Extract the [X, Y] coordinate from the center of the cell holding the provided text.  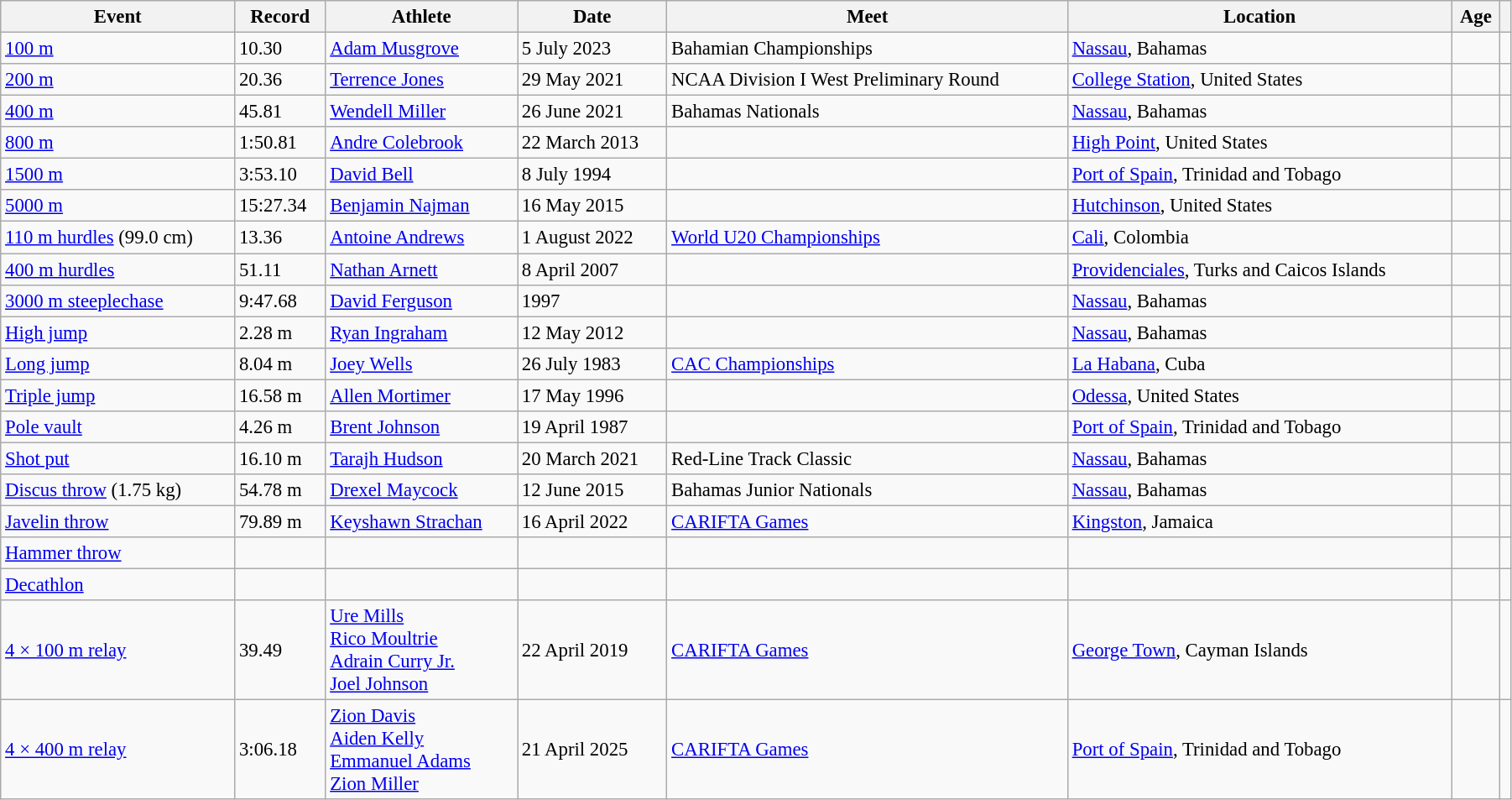
Decathlon [117, 585]
51.11 [280, 269]
World U20 Championships [868, 238]
Date [592, 17]
Kingston, Jamaica [1259, 521]
15:27.34 [280, 206]
5000 m [117, 206]
21 April 2025 [592, 750]
CAC Championships [868, 363]
Antoine Andrews [421, 238]
Event [117, 17]
3000 m steeplechase [117, 301]
1500 m [117, 175]
Zion DavisAiden KellyEmmanuel AdamsZion Miller [421, 750]
Andre Colebrook [421, 143]
Drexel Maycock [421, 490]
Odessa, United States [1259, 395]
400 m [117, 112]
Terrence Jones [421, 80]
Long jump [117, 363]
1:50.81 [280, 143]
1997 [592, 301]
4 × 100 m relay [117, 650]
3:06.18 [280, 750]
NCAA Division I West Preliminary Round [868, 80]
17 May 1996 [592, 395]
110 m hurdles (99.0 cm) [117, 238]
Age [1476, 17]
Brent Johnson [421, 427]
Ryan Ingraham [421, 332]
Hammer throw [117, 553]
High Point, United States [1259, 143]
Keyshawn Strachan [421, 521]
1 August 2022 [592, 238]
Red-Line Track Classic [868, 458]
Wendell Miller [421, 112]
Providenciales, Turks and Caicos Islands [1259, 269]
Triple jump [117, 395]
10.30 [280, 49]
45.81 [280, 112]
Bahamas Nationals [868, 112]
54.78 m [280, 490]
8 April 2007 [592, 269]
16 May 2015 [592, 206]
12 June 2015 [592, 490]
Location [1259, 17]
79.89 m [280, 521]
Nathan Arnett [421, 269]
4.26 m [280, 427]
Bahamas Junior Nationals [868, 490]
Adam Musgrove [421, 49]
Javelin throw [117, 521]
Benjamin Najman [421, 206]
400 m hurdles [117, 269]
9:47.68 [280, 301]
800 m [117, 143]
George Town, Cayman Islands [1259, 650]
13.36 [280, 238]
16 April 2022 [592, 521]
26 July 1983 [592, 363]
Shot put [117, 458]
29 May 2021 [592, 80]
Joey Wells [421, 363]
5 July 2023 [592, 49]
Discus throw (1.75 kg) [117, 490]
8.04 m [280, 363]
19 April 1987 [592, 427]
39.49 [280, 650]
4 × 400 m relay [117, 750]
David Ferguson [421, 301]
Hutchinson, United States [1259, 206]
16.10 m [280, 458]
3:53.10 [280, 175]
High jump [117, 332]
College Station, United States [1259, 80]
26 June 2021 [592, 112]
22 April 2019 [592, 650]
Meet [868, 17]
Ure MillsRico MoultrieAdrain Curry Jr.Joel Johnson [421, 650]
Pole vault [117, 427]
8 July 1994 [592, 175]
Record [280, 17]
Bahamian Championships [868, 49]
David Bell [421, 175]
La Habana, Cuba [1259, 363]
20.36 [280, 80]
22 March 2013 [592, 143]
Allen Mortimer [421, 395]
Tarajh Hudson [421, 458]
16.58 m [280, 395]
2.28 m [280, 332]
Athlete [421, 17]
20 March 2021 [592, 458]
12 May 2012 [592, 332]
200 m [117, 80]
Cali, Colombia [1259, 238]
100 m [117, 49]
